Detect which cell encompasses the target text, then output its (x, y) center coordinate. 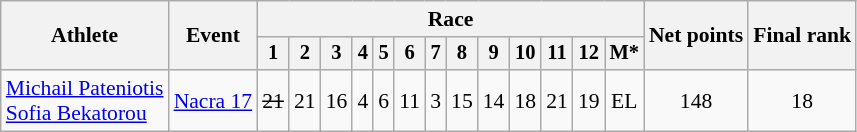
1 (273, 54)
148 (696, 100)
Race (450, 19)
16 (337, 100)
9 (494, 54)
2 (305, 54)
Event (214, 36)
Final rank (802, 36)
Net points (696, 36)
8 (462, 54)
10 (525, 54)
14 (494, 100)
Athlete (85, 36)
Nacra 17 (214, 100)
5 (384, 54)
19 (589, 100)
12 (589, 54)
7 (436, 54)
M* (624, 54)
EL (624, 100)
15 (462, 100)
Michail PateniotisSofia Bekatorou (85, 100)
